Capture the cell that displays the provided text and extract its [x, y] central coordinate. 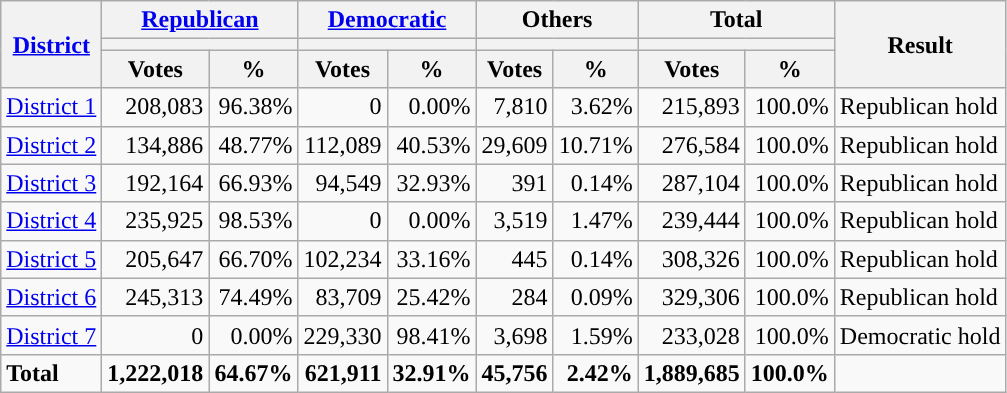
112,089 [342, 145]
205,647 [156, 259]
208,083 [156, 107]
District 5 [52, 259]
40.53% [432, 145]
83,709 [342, 297]
3,698 [514, 335]
102,234 [342, 259]
96.38% [254, 107]
66.70% [254, 259]
Others [557, 20]
235,925 [156, 221]
134,886 [156, 145]
Democratic hold [920, 335]
1,889,685 [692, 373]
276,584 [692, 145]
45,756 [514, 373]
74.49% [254, 297]
10.71% [596, 145]
Republican [200, 20]
94,549 [342, 183]
7,810 [514, 107]
District 4 [52, 221]
District 7 [52, 335]
98.41% [432, 335]
3,519 [514, 221]
98.53% [254, 221]
Result [920, 44]
48.77% [254, 145]
64.67% [254, 373]
33.16% [432, 259]
District 1 [52, 107]
329,306 [692, 297]
391 [514, 183]
308,326 [692, 259]
229,330 [342, 335]
Democratic [387, 20]
445 [514, 259]
66.93% [254, 183]
233,028 [692, 335]
284 [514, 297]
District 6 [52, 297]
3.62% [596, 107]
32.93% [432, 183]
239,444 [692, 221]
2.42% [596, 373]
287,104 [692, 183]
192,164 [156, 183]
District 2 [52, 145]
25.42% [432, 297]
215,893 [692, 107]
29,609 [514, 145]
1.47% [596, 221]
245,313 [156, 297]
621,911 [342, 373]
32.91% [432, 373]
District 3 [52, 183]
1.59% [596, 335]
0.09% [596, 297]
District [52, 44]
1,222,018 [156, 373]
